Capture the cell that displays the provided text and extract its [X, Y] central coordinate. 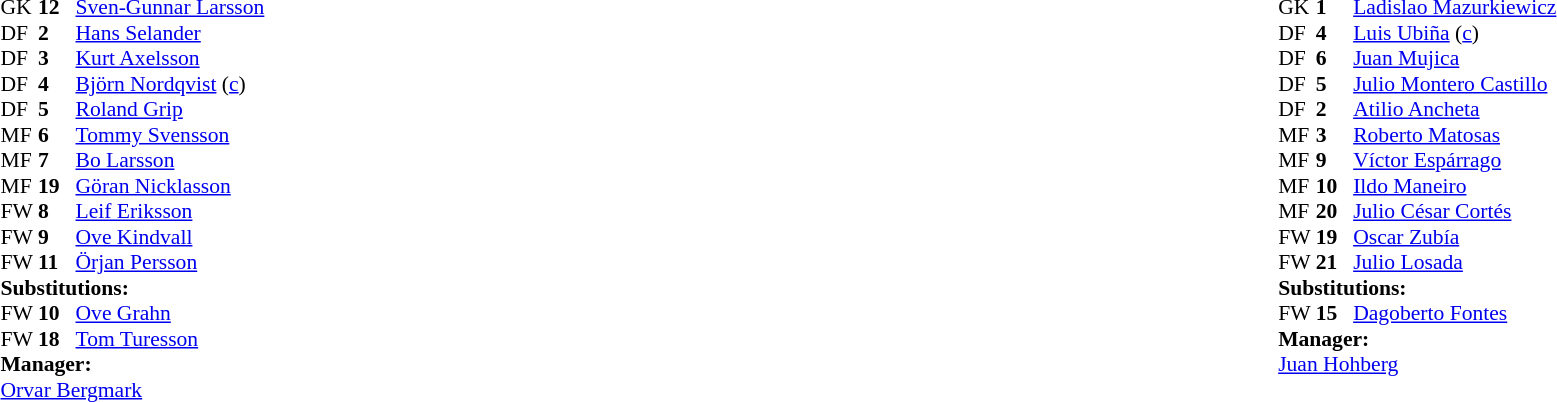
Juan Hohberg [1417, 365]
Leif Eriksson [170, 211]
15 [1335, 313]
Göran Nicklasson [170, 186]
Dagoberto Fontes [1454, 313]
Tom Turesson [170, 339]
Bo Larsson [170, 161]
Björn Nordqvist (c) [170, 84]
Hans Selander [170, 33]
11 [57, 263]
Julio César Cortés [1454, 211]
Víctor Espárrago [1454, 161]
Kurt Axelsson [170, 59]
21 [1335, 263]
Ove Grahn [170, 313]
7 [57, 161]
Örjan Persson [170, 263]
Roberto Matosas [1454, 135]
20 [1335, 211]
Ildo Maneiro [1454, 186]
Oscar Zubía [1454, 237]
Juan Mujica [1454, 59]
Atilio Ancheta [1454, 109]
Tommy Svensson [170, 135]
Julio Losada [1454, 263]
Julio Montero Castillo [1454, 84]
Roland Grip [170, 109]
Ove Kindvall [170, 237]
Luis Ubiña (c) [1454, 33]
8 [57, 211]
18 [57, 339]
